Find where the given text appears and provide that cell's center as [x, y] coordinate. 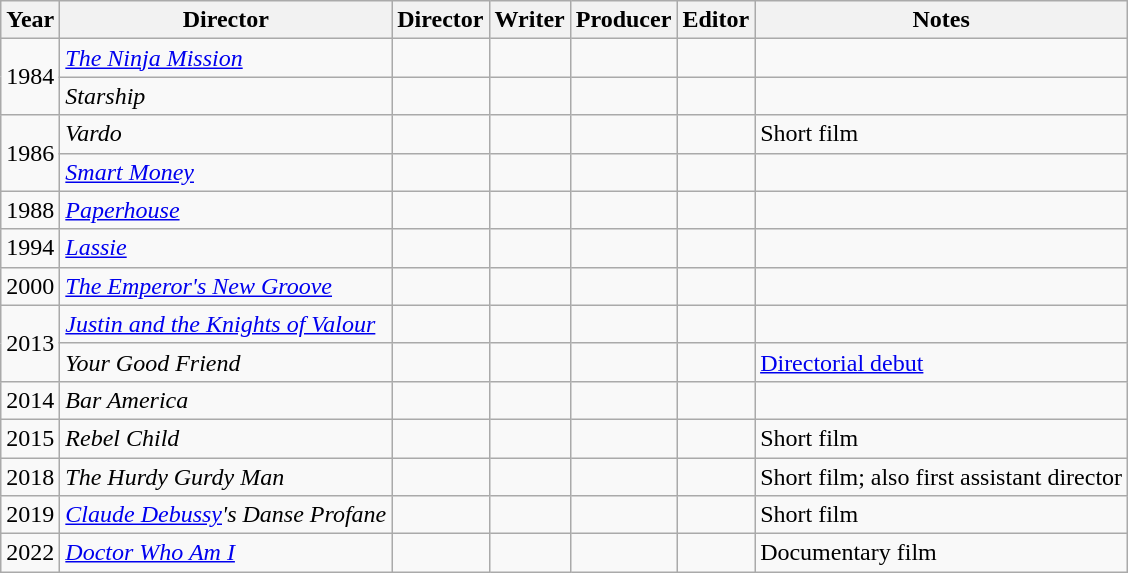
The Hurdy Gurdy Man [226, 477]
The Ninja Mission [226, 58]
Directorial debut [942, 362]
2018 [30, 477]
Your Good Friend [226, 362]
The Emperor's New Groove [226, 286]
Lassie [226, 248]
Bar America [226, 400]
Documentary film [942, 553]
2014 [30, 400]
2000 [30, 286]
1994 [30, 248]
Rebel Child [226, 438]
Year [30, 20]
Editor [716, 20]
Doctor Who Am I [226, 553]
1988 [30, 210]
Notes [942, 20]
Starship [226, 96]
Vardo [226, 134]
1986 [30, 153]
Writer [530, 20]
1984 [30, 77]
Producer [624, 20]
2015 [30, 438]
Claude Debussy's Danse Profane [226, 515]
2019 [30, 515]
Short film; also first assistant director [942, 477]
Paperhouse [226, 210]
Smart Money [226, 172]
Justin and the Knights of Valour [226, 324]
2022 [30, 553]
2013 [30, 343]
